Pinpoint the cell where the given text exists, returning its [X, Y] midpoint coordinate. 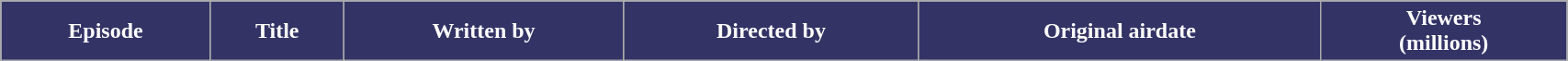
Episode [106, 31]
Directed by [772, 31]
Viewers(millions) [1444, 31]
Written by [483, 31]
Original airdate [1120, 31]
Title [277, 31]
